Locate the cell with the specified text and output its [X, Y] center coordinate. 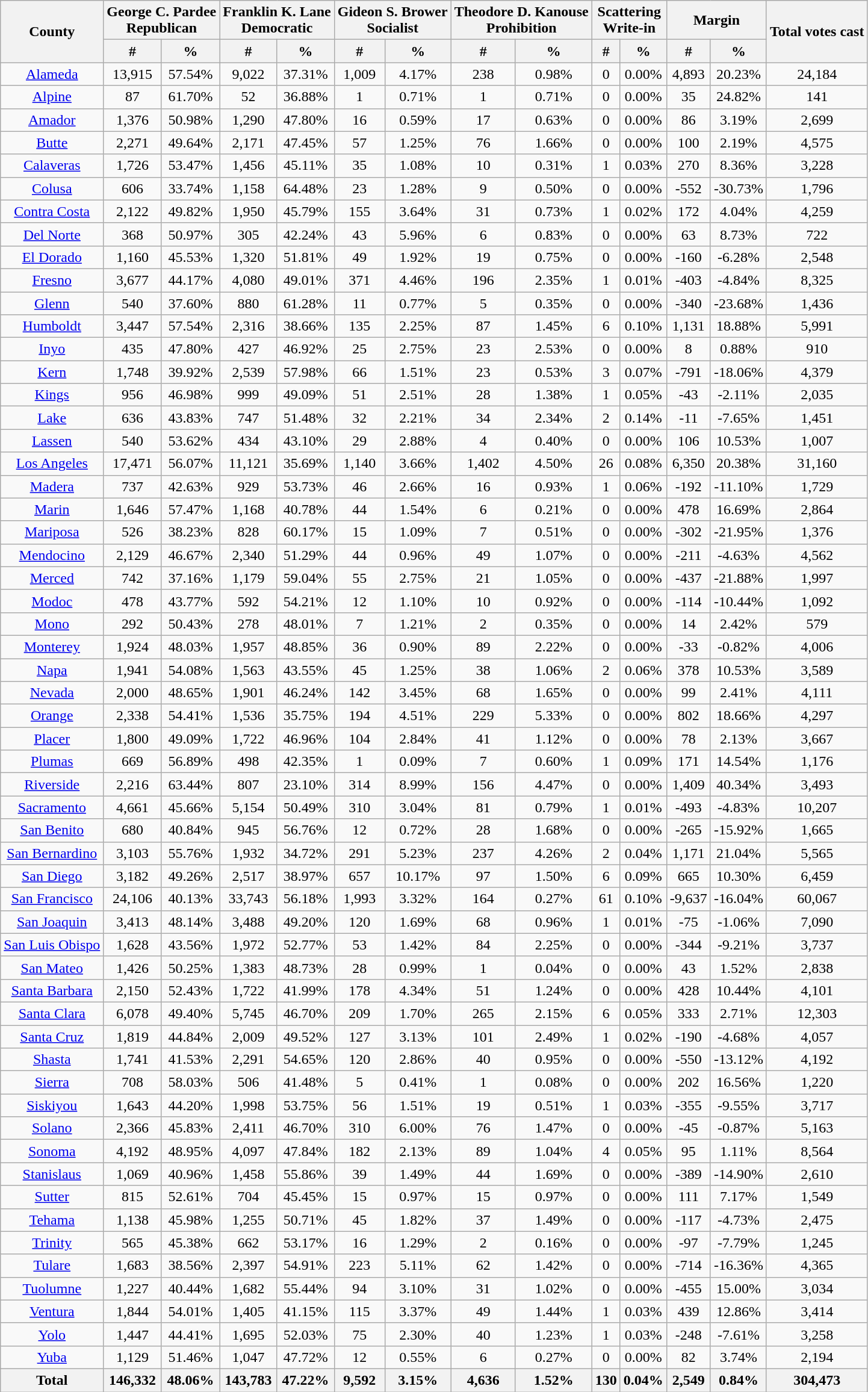
182 [359, 1151]
1,819 [132, 1036]
-265 [689, 830]
3,034 [817, 1288]
115 [359, 1311]
1,748 [132, 372]
47.72% [306, 1357]
1.06% [554, 670]
Kern [52, 372]
52.43% [190, 990]
0.53% [554, 372]
2,338 [132, 716]
2.86% [418, 1060]
1,549 [817, 1197]
-11 [689, 418]
155 [359, 211]
371 [359, 280]
2,397 [248, 1266]
ScatteringWrite-in [629, 20]
21 [483, 578]
5.33% [554, 716]
0.93% [554, 486]
Franklin K. LaneDemocratic [277, 20]
42.24% [306, 234]
1,220 [817, 1083]
0.14% [643, 418]
38.66% [306, 326]
111 [689, 1197]
Marin [52, 509]
Madera [52, 486]
2,475 [817, 1220]
3.13% [418, 1036]
48.65% [190, 693]
636 [132, 418]
4.46% [418, 280]
4,365 [817, 1266]
880 [248, 303]
4,057 [817, 1036]
Siskiyou [52, 1105]
270 [689, 166]
2.49% [554, 1036]
82 [689, 1357]
57 [359, 143]
2,122 [132, 211]
828 [248, 532]
1,682 [248, 1288]
807 [248, 785]
141 [817, 97]
1,227 [132, 1288]
36.88% [306, 97]
61 [606, 899]
Tuolumne [52, 1288]
34 [483, 418]
4.51% [418, 716]
45.45% [306, 1197]
-23.68% [738, 303]
4,097 [248, 1151]
-97 [689, 1243]
24,106 [132, 899]
49.01% [306, 280]
1,646 [132, 509]
2.41% [738, 693]
1.82% [418, 1220]
1,901 [248, 693]
1.66% [554, 143]
-45 [689, 1128]
592 [248, 601]
25 [359, 349]
6,459 [817, 876]
-714 [689, 1266]
223 [359, 1266]
44.17% [190, 280]
Alpine [52, 97]
0.16% [554, 1243]
2.19% [738, 143]
704 [248, 1197]
53.73% [306, 486]
Tulare [52, 1266]
-21.88% [738, 578]
55.86% [306, 1174]
47.45% [306, 143]
-7.79% [738, 1243]
41.53% [190, 1060]
-117 [689, 1220]
1,255 [248, 1220]
18.66% [738, 716]
3,103 [132, 853]
1,290 [248, 120]
579 [817, 624]
-15.92% [738, 830]
4,111 [817, 693]
101 [483, 1036]
53.62% [190, 441]
54.01% [190, 1311]
43.83% [190, 418]
36 [359, 647]
439 [689, 1311]
2.51% [418, 395]
0.41% [418, 1083]
46.67% [190, 555]
Tehama [52, 1220]
1.07% [554, 555]
2.21% [418, 418]
2,000 [132, 693]
747 [248, 418]
48.73% [306, 968]
5,991 [817, 326]
-192 [689, 486]
11 [359, 303]
53.75% [306, 1105]
1,950 [248, 211]
4.47% [554, 785]
20.23% [738, 74]
Plumas [52, 762]
54.08% [190, 670]
3.45% [418, 693]
San Bernardino [52, 853]
1,941 [132, 670]
292 [132, 624]
33,743 [248, 899]
Butte [52, 143]
Alameda [52, 74]
48.06% [190, 1380]
4.50% [554, 464]
-455 [689, 1288]
George C. PardeeRepublican [161, 20]
9,592 [359, 1380]
-10.44% [738, 601]
1.09% [418, 532]
53.47% [190, 166]
24.82% [738, 97]
1,456 [248, 166]
46.96% [306, 739]
46 [359, 486]
2,171 [248, 143]
Sutter [52, 1197]
428 [689, 990]
Mariposa [52, 532]
3,447 [132, 326]
63 [689, 234]
2.34% [554, 418]
5.96% [418, 234]
59.04% [306, 578]
802 [689, 716]
1.23% [554, 1334]
378 [689, 670]
-9,637 [689, 899]
49.82% [190, 211]
43.55% [306, 670]
-43 [689, 395]
1,726 [132, 166]
Riverside [52, 785]
Nevada [52, 693]
-493 [689, 807]
99 [689, 693]
8,564 [817, 1151]
29 [359, 441]
3,228 [817, 166]
62 [483, 1266]
60,067 [817, 899]
1,131 [689, 326]
66 [359, 372]
8 [689, 349]
15.00% [738, 1288]
1,628 [132, 945]
50.25% [190, 968]
42.35% [306, 762]
3.64% [418, 211]
1,129 [132, 1357]
2,539 [248, 372]
1.47% [554, 1128]
8,325 [817, 280]
1.11% [738, 1151]
1.92% [418, 257]
50.43% [190, 624]
657 [359, 876]
1,140 [359, 464]
-18.06% [738, 372]
0.98% [554, 74]
6,350 [689, 464]
37.16% [190, 578]
6.00% [418, 1128]
37.60% [190, 303]
4,101 [817, 990]
8.36% [738, 166]
1,683 [132, 1266]
156 [483, 785]
16.56% [738, 1083]
-437 [689, 578]
3.19% [738, 120]
106 [689, 441]
498 [248, 762]
61.28% [306, 303]
94 [359, 1288]
75 [359, 1334]
130 [606, 1380]
1,409 [689, 785]
40.96% [190, 1174]
1,800 [132, 739]
0.55% [418, 1357]
-9.21% [738, 945]
-340 [689, 303]
10,207 [817, 807]
1,405 [248, 1311]
Calaveras [52, 166]
3,737 [817, 945]
3,414 [817, 1311]
178 [359, 990]
Del Norte [52, 234]
3.74% [738, 1357]
Lake [52, 418]
4.17% [418, 74]
10.44% [738, 990]
1,665 [817, 830]
Santa Barbara [52, 990]
14.54% [738, 762]
1,451 [817, 418]
2,340 [248, 555]
56.07% [190, 464]
9 [483, 188]
-4.84% [738, 280]
37.31% [306, 74]
49.20% [306, 922]
1,436 [817, 303]
Total votes cast [817, 31]
Stanislaus [52, 1174]
45.66% [190, 807]
1,092 [817, 601]
2.84% [418, 739]
737 [132, 486]
-4.68% [738, 1036]
4.04% [738, 211]
0.07% [643, 372]
-0.87% [738, 1128]
1,993 [359, 899]
Glenn [52, 303]
4,893 [689, 74]
1,069 [132, 1174]
18.88% [738, 326]
-21.95% [738, 532]
2,150 [132, 990]
78 [689, 739]
-7.61% [738, 1334]
Sonoma [52, 1151]
2,610 [817, 1174]
1.02% [554, 1288]
333 [689, 1013]
2,194 [817, 1357]
0.84% [738, 1380]
33.74% [190, 188]
9,022 [248, 74]
Mono [52, 624]
55 [359, 578]
41.15% [306, 1311]
37 [483, 1220]
1,729 [817, 486]
Placer [52, 739]
3,182 [132, 876]
-389 [689, 1174]
7,090 [817, 922]
1,447 [132, 1334]
2.66% [418, 486]
40.13% [190, 899]
Monterey [52, 647]
San Benito [52, 830]
-190 [689, 1036]
1.38% [554, 395]
-160 [689, 257]
41.99% [306, 990]
Santa Clara [52, 1013]
2.71% [738, 1013]
38 [483, 670]
Santa Cruz [52, 1036]
52.77% [306, 945]
42.63% [190, 486]
3.37% [418, 1311]
56 [359, 1105]
48.01% [306, 624]
-248 [689, 1334]
1,160 [132, 257]
3,413 [132, 922]
2.88% [418, 441]
48.03% [190, 647]
12,303 [817, 1013]
1,924 [132, 647]
45.98% [190, 1220]
40.84% [190, 830]
8.99% [418, 785]
Gideon S. BrowerSocialist [392, 20]
3,493 [817, 785]
1.08% [418, 166]
956 [132, 395]
Kings [52, 395]
39 [359, 1174]
304,473 [817, 1380]
45.53% [190, 257]
0.95% [554, 1060]
1.05% [554, 578]
Yuba [52, 1357]
84 [483, 945]
-550 [689, 1060]
-9.55% [738, 1105]
38.56% [190, 1266]
San Diego [52, 876]
1,426 [132, 968]
172 [689, 211]
-1.06% [738, 922]
0.92% [554, 601]
0.99% [418, 968]
41 [483, 739]
164 [483, 899]
4,575 [817, 143]
Colusa [52, 188]
2,549 [689, 1380]
41.48% [306, 1083]
2.53% [554, 349]
51.48% [306, 418]
1,168 [248, 509]
4,259 [817, 211]
1,245 [817, 1243]
1.28% [418, 188]
50.49% [306, 807]
680 [132, 830]
97 [483, 876]
45.83% [190, 1128]
44.84% [190, 1036]
1,009 [359, 74]
40.34% [738, 785]
665 [689, 876]
57.98% [306, 372]
1,047 [248, 1357]
Modoc [52, 601]
57.47% [190, 509]
-355 [689, 1105]
-75 [689, 922]
2.42% [738, 624]
50.97% [190, 234]
56.18% [306, 899]
0.60% [554, 762]
Margin [716, 20]
Sacramento [52, 807]
32 [359, 418]
-344 [689, 945]
52 [248, 97]
0.79% [554, 807]
1.29% [418, 1243]
2,271 [132, 143]
17 [483, 120]
565 [132, 1243]
52.03% [306, 1334]
Lassen [52, 441]
2,129 [132, 555]
202 [689, 1083]
45.11% [306, 166]
-30.73% [738, 188]
5,745 [248, 1013]
1,320 [248, 257]
60.17% [306, 532]
53.17% [306, 1243]
278 [248, 624]
54.65% [306, 1060]
61.70% [190, 97]
County [52, 31]
1.12% [554, 739]
196 [483, 280]
50.98% [190, 120]
63.44% [190, 785]
-2.11% [738, 395]
526 [132, 532]
3.04% [418, 807]
1.10% [418, 601]
Merced [52, 578]
1.70% [418, 1013]
48.95% [190, 1151]
229 [483, 716]
5,565 [817, 853]
1,179 [248, 578]
3,717 [817, 1105]
815 [132, 1197]
265 [483, 1013]
708 [132, 1083]
-16.04% [738, 899]
20.38% [738, 464]
2,838 [817, 968]
38.23% [190, 532]
127 [359, 1036]
722 [817, 234]
2.35% [554, 280]
Los Angeles [52, 464]
Contra Costa [52, 211]
40.78% [306, 509]
1,402 [483, 464]
945 [248, 830]
-403 [689, 280]
1.54% [418, 509]
49.40% [190, 1013]
1.50% [554, 876]
-16.36% [738, 1266]
2,517 [248, 876]
-14.90% [738, 1174]
1.24% [554, 990]
4.26% [554, 853]
606 [132, 188]
4,661 [132, 807]
-302 [689, 532]
47.22% [306, 1380]
143,783 [248, 1380]
Yolo [52, 1334]
999 [248, 395]
135 [359, 326]
3,677 [132, 280]
0.88% [738, 349]
3.66% [418, 464]
5,154 [248, 807]
49.26% [190, 876]
3,667 [817, 739]
0.72% [418, 830]
0.21% [554, 509]
4,080 [248, 280]
12.86% [738, 1311]
305 [248, 234]
16.69% [738, 509]
11,121 [248, 464]
Humboldt [52, 326]
238 [483, 74]
4,562 [817, 555]
13,915 [132, 74]
Inyo [52, 349]
2,699 [817, 120]
-7.65% [738, 418]
Theodore D. KanouseProhibition [521, 20]
-4.63% [738, 555]
-552 [689, 188]
0.90% [418, 647]
4.34% [418, 990]
1,741 [132, 1060]
1,138 [132, 1220]
5.11% [418, 1266]
3,488 [248, 922]
1,563 [248, 670]
100 [689, 143]
0.40% [554, 441]
3 [606, 372]
2,291 [248, 1060]
44.41% [190, 1334]
50.71% [306, 1220]
929 [248, 486]
0.83% [554, 234]
2.30% [418, 1334]
194 [359, 716]
46.98% [190, 395]
35.75% [306, 716]
291 [359, 853]
51.29% [306, 555]
45.79% [306, 211]
1,176 [817, 762]
Shasta [52, 1060]
669 [132, 762]
1.65% [554, 693]
49.64% [190, 143]
1,695 [248, 1334]
1.45% [554, 326]
81 [483, 807]
55.44% [306, 1288]
31,160 [817, 464]
2,216 [132, 785]
5.23% [418, 853]
5,163 [817, 1128]
2,411 [248, 1128]
Napa [52, 670]
434 [248, 441]
0.75% [554, 257]
54.41% [190, 716]
4,636 [483, 1380]
209 [359, 1013]
104 [359, 739]
56.89% [190, 762]
San Luis Obispo [52, 945]
-0.82% [738, 647]
314 [359, 785]
San Joaquin [52, 922]
64.48% [306, 188]
58.03% [190, 1083]
7.17% [738, 1197]
10.17% [418, 876]
-4.83% [738, 807]
3,589 [817, 670]
506 [248, 1083]
35.69% [306, 464]
1,171 [689, 853]
10.30% [738, 876]
368 [132, 234]
1,844 [132, 1311]
1,383 [248, 968]
56.76% [306, 830]
Total [52, 1380]
0.73% [554, 211]
Mendocino [52, 555]
51.46% [190, 1357]
26 [606, 464]
55.76% [190, 853]
-6.28% [738, 257]
2,316 [248, 326]
San Francisco [52, 899]
2,864 [817, 509]
43.77% [190, 601]
24,184 [817, 74]
Trinity [52, 1243]
3.15% [418, 1380]
3,258 [817, 1334]
1,997 [817, 578]
17,471 [132, 464]
742 [132, 578]
0.31% [554, 166]
51.81% [306, 257]
45.38% [190, 1243]
86 [689, 120]
1,796 [817, 188]
43.10% [306, 441]
4,297 [817, 716]
44.20% [190, 1105]
1,998 [248, 1105]
95 [689, 1151]
1,643 [132, 1105]
48.14% [190, 922]
0.77% [418, 303]
2,009 [248, 1036]
San Mateo [52, 968]
21.04% [738, 853]
0.50% [554, 188]
0.63% [554, 120]
Orange [52, 716]
46.24% [306, 693]
8.73% [738, 234]
142 [359, 693]
662 [248, 1243]
Fresno [52, 280]
237 [483, 853]
39.92% [190, 372]
171 [689, 762]
1,972 [248, 945]
1,536 [248, 716]
14 [689, 624]
Ventura [52, 1311]
-114 [689, 601]
46.92% [306, 349]
54.21% [306, 601]
-211 [689, 555]
1,007 [817, 441]
52.61% [190, 1197]
2,366 [132, 1128]
43.56% [190, 945]
146,332 [132, 1380]
435 [132, 349]
1.68% [554, 830]
48.85% [306, 647]
2,035 [817, 395]
El Dorado [52, 257]
54.91% [306, 1266]
1.21% [418, 624]
1.44% [554, 1311]
2.22% [554, 647]
427 [248, 349]
Amador [52, 120]
0.59% [418, 120]
Solano [52, 1128]
Sierra [52, 1083]
1,458 [248, 1174]
53 [359, 945]
1,932 [248, 853]
-33 [689, 647]
3.10% [418, 1288]
2.15% [554, 1013]
6,078 [132, 1013]
34.72% [306, 853]
47.84% [306, 1151]
2,548 [817, 257]
49.52% [306, 1036]
910 [817, 349]
1.04% [554, 1151]
1,957 [248, 647]
-791 [689, 372]
23.10% [306, 785]
3.32% [418, 899]
1,158 [248, 188]
-11.10% [738, 486]
-4.73% [738, 1220]
-13.12% [738, 1060]
38.97% [306, 876]
4,379 [817, 372]
4,006 [817, 647]
40.44% [190, 1288]
